Determine the [X, Y] coordinate at the center of the cell enclosing the given text.  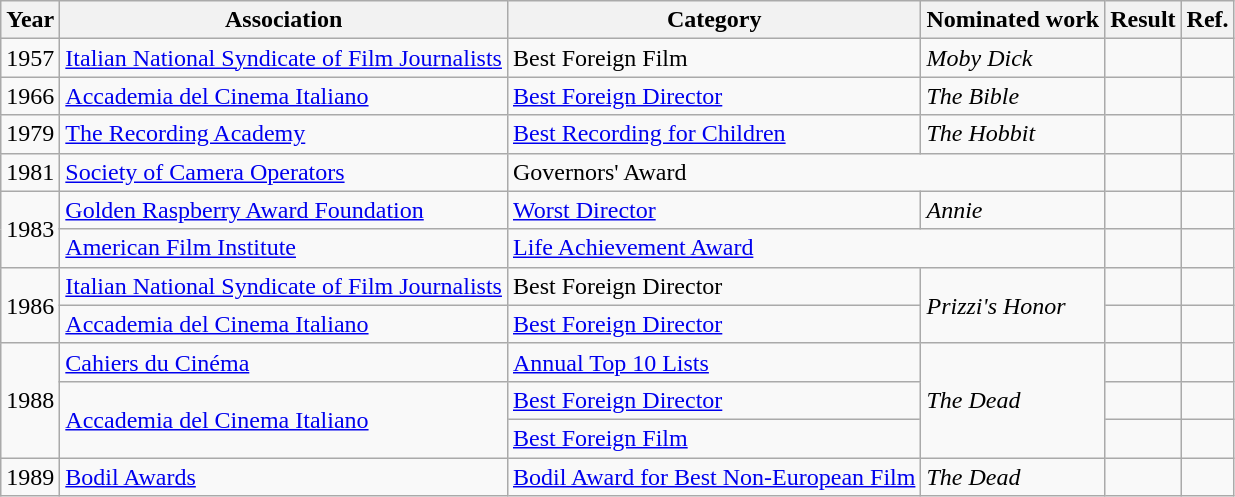
Life Achievement Award [806, 248]
Bodil Award for Best Non-European Film [714, 477]
Bodil Awards [284, 477]
American Film Institute [284, 248]
Golden Raspberry Award Foundation [284, 210]
1966 [30, 96]
Association [284, 20]
1989 [30, 477]
Moby Dick [1013, 58]
The Bible [1013, 96]
Year [30, 20]
Prizzi's Honor [1013, 305]
Ref. [1208, 20]
1957 [30, 58]
1981 [30, 172]
Category [714, 20]
Annual Top 10 Lists [714, 362]
Governors' Award [806, 172]
Society of Camera Operators [284, 172]
Cahiers du Cinéma [284, 362]
The Hobbit [1013, 134]
Annie [1013, 210]
Worst Director [714, 210]
The Recording Academy [284, 134]
1983 [30, 229]
1979 [30, 134]
Best Recording for Children [714, 134]
Result [1143, 20]
1988 [30, 400]
Nominated work [1013, 20]
1986 [30, 305]
